Pinpoint the cell where the given text exists, returning its [X, Y] midpoint coordinate. 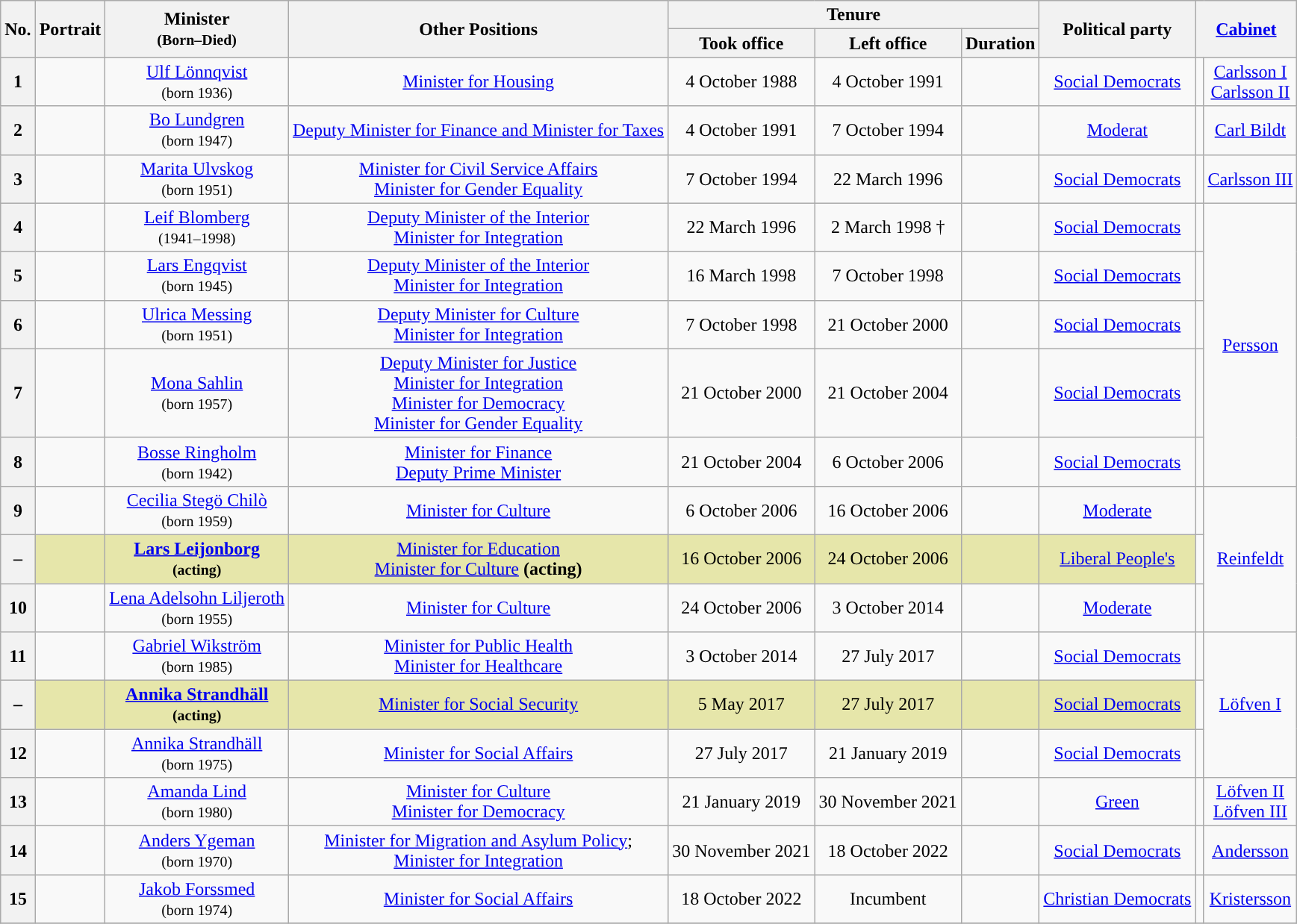
3 [18, 179]
1 [18, 82]
Ulrica Messing(born 1951) [197, 324]
Minister for Civil Service AffairsMinister for Gender Equality [479, 179]
16 March 1998 [741, 276]
Minister for Housing [479, 82]
Ulf Lönnqvist(born 1936) [197, 82]
Cabinet [1246, 29]
Mona Sahlin(born 1957) [197, 393]
Löfven II Löfven III [1250, 802]
No. [18, 29]
15 [18, 899]
Portrait [70, 29]
Reinfeldt [1250, 558]
Löfven I [1250, 705]
Bosse Ringholm(born 1942) [197, 461]
Cecilia Stegö Chilò(born 1959) [197, 511]
Gabriel Wikström(born 1985) [197, 657]
Lars Engqvist(born 1945) [197, 276]
13 [18, 802]
10 [18, 608]
Amanda Lind(born 1980) [197, 802]
Other Positions [479, 29]
Minister(Born–Died) [197, 29]
Minister for Social Security [479, 705]
8 [18, 461]
Andersson [1250, 851]
Minister for FinanceDeputy Prime Minister [479, 461]
Minister for Culture Minister for Democracy [479, 802]
Leif Blomberg(1941–1998) [197, 227]
Lena Adelsohn Liljeroth(born 1955) [197, 608]
Annika Strandhäll(born 1975) [197, 754]
12 [18, 754]
Lars Leijonborg(acting) [197, 558]
Annika Strandhäll(acting) [197, 705]
2 [18, 130]
Minister for EducationMinister for Culture (acting) [479, 558]
Green [1117, 802]
5 [18, 276]
Carlsson III [1250, 179]
Tenure [854, 15]
7 [18, 393]
11 [18, 657]
Carl Bildt [1250, 130]
Bo Lundgren(born 1947) [197, 130]
14 [18, 851]
4 [18, 227]
Deputy Minister for JusticeMinister for IntegrationMinister for DemocracyMinister for Gender Equality [479, 393]
Duration [1000, 43]
Marita Ulvskog(born 1951) [197, 179]
Jakob Forssmed(born 1974) [197, 899]
Deputy Minister for Finance and Minister for Taxes [479, 130]
Persson [1250, 345]
6 [18, 324]
Minister for Migration and Asylum Policy; Minister for Integration [479, 851]
Kristersson [1250, 899]
Carlsson ICarlsson II [1250, 82]
Left office [888, 43]
5 May 2017 [741, 705]
9 [18, 511]
2 March 1998 † [888, 227]
Moderat [1117, 130]
Incumbent [888, 899]
Liberal People's [1117, 558]
Minister for Public HealthMinister for Healthcare [479, 657]
Took office [741, 43]
Anders Ygeman(born 1970) [197, 851]
Christian Democrats [1117, 899]
4 October 1988 [741, 82]
Deputy Minister for CultureMinister for Integration [479, 324]
Political party [1117, 29]
